Provide the [x, y] coordinate of the cell's center where the given text is located.  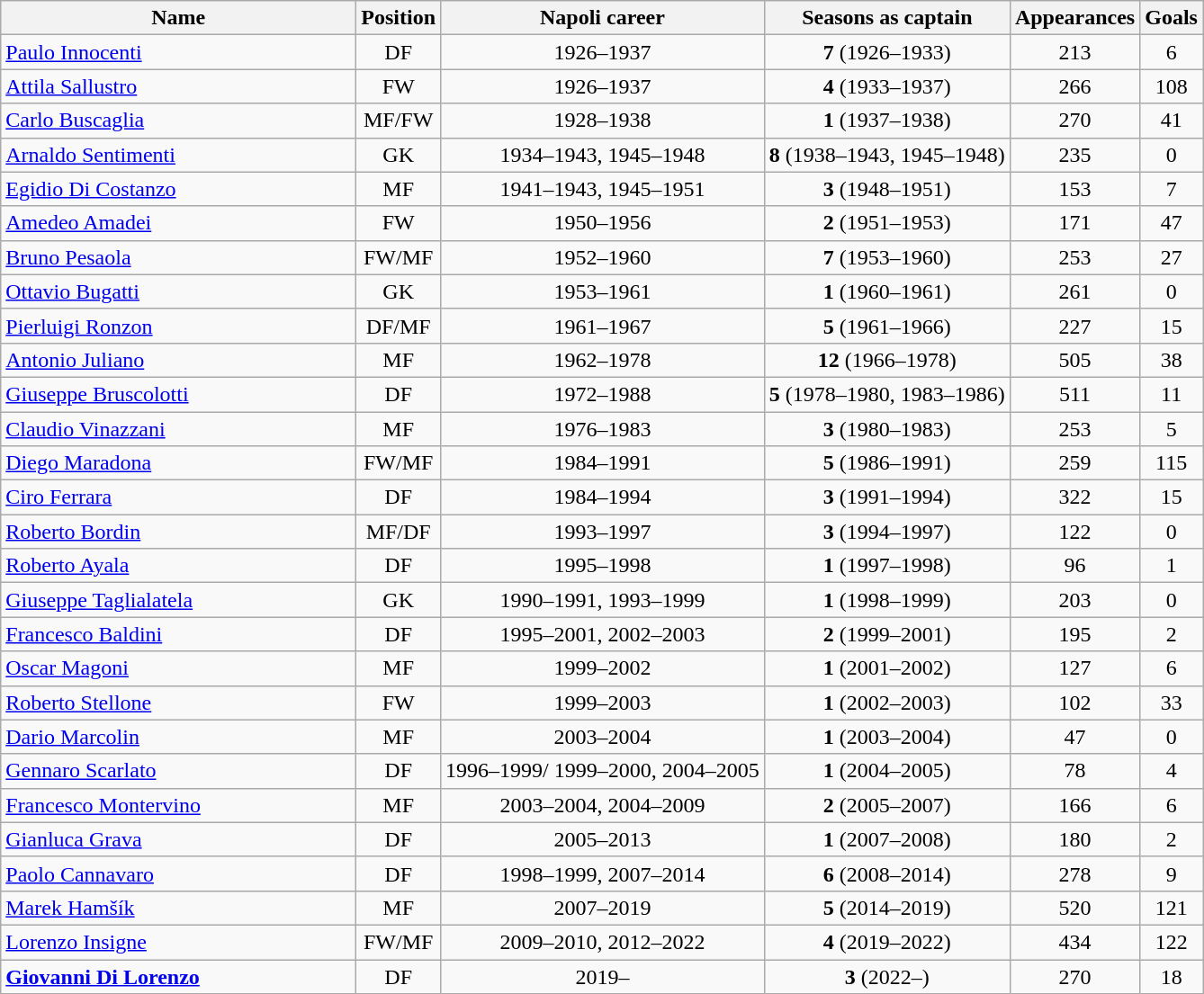
2007–2019 [603, 908]
1996–1999/ 1999–2000, 2004–2005 [603, 771]
108 [1172, 86]
Roberto Ayala [178, 566]
11 [1172, 394]
Francesco Montervino [178, 805]
227 [1074, 326]
MF/FW [399, 121]
1962–1978 [603, 360]
Giovanni Di Lorenzo [178, 976]
5 (2014–2019) [887, 908]
DF/MF [399, 326]
Paulo Innocenti [178, 52]
4 (2019–2022) [887, 942]
2003–2004 [603, 737]
3 (1980–1983) [887, 429]
115 [1172, 463]
41 [1172, 121]
322 [1074, 497]
Napoli career [603, 18]
1 (2001–2002) [887, 668]
4 [1172, 771]
Name [178, 18]
96 [1074, 566]
1995–1998 [603, 566]
33 [1172, 703]
9 [1172, 873]
Claudio Vinazzani [178, 429]
18 [1172, 976]
Ciro Ferrara [178, 497]
1984–1991 [603, 463]
Diego Maradona [178, 463]
2003–2004, 2004–2009 [603, 805]
195 [1074, 634]
2 (2005–2007) [887, 805]
1 [1172, 566]
127 [1074, 668]
1984–1994 [603, 497]
Seasons as captain [887, 18]
Position [399, 18]
1950–1956 [603, 223]
1934–1943, 1945–1948 [603, 155]
Roberto Stellone [178, 703]
Antonio Juliano [178, 360]
2005–2013 [603, 839]
1953–1961 [603, 291]
4 (1933–1937) [887, 86]
Goals [1172, 18]
1 (2002–2003) [887, 703]
38 [1172, 360]
2 (1951–1953) [887, 223]
Pierluigi Ronzon [178, 326]
520 [1074, 908]
Gennaro Scarlato [178, 771]
213 [1074, 52]
Giuseppe Bruscolotti [178, 394]
511 [1074, 394]
5 (1986–1991) [887, 463]
1961–1967 [603, 326]
1 (2004–2005) [887, 771]
1952–1960 [603, 257]
1972–1988 [603, 394]
1998–1999, 2007–2014 [603, 873]
1941–1943, 1945–1951 [603, 189]
Giuseppe Taglialatela [178, 600]
180 [1074, 839]
2 (1999–2001) [887, 634]
1 (2007–2008) [887, 839]
121 [1172, 908]
Arnaldo Sentimenti [178, 155]
2019– [603, 976]
Amedeo Amadei [178, 223]
Carlo Buscaglia [178, 121]
1 (2003–2004) [887, 737]
Francesco Baldini [178, 634]
Paolo Cannavaro [178, 873]
78 [1074, 771]
Roberto Bordin [178, 532]
1928–1938 [603, 121]
6 (2008–2014) [887, 873]
259 [1074, 463]
12 (1966–1978) [887, 360]
102 [1074, 703]
5 [1172, 429]
Lorenzo Insigne [178, 942]
1 (1937–1938) [887, 121]
8 (1938–1943, 1945–1948) [887, 155]
5 (1978–1980, 1983–1986) [887, 394]
261 [1074, 291]
434 [1074, 942]
1999–2003 [603, 703]
1 (1960–1961) [887, 291]
Oscar Magoni [178, 668]
Attila Sallustro [178, 86]
1976–1983 [603, 429]
7 (1926–1933) [887, 52]
Egidio Di Costanzo [178, 189]
Gianluca Grava [178, 839]
Bruno Pesaola [178, 257]
3 (2022–) [887, 976]
203 [1074, 600]
Appearances [1074, 18]
153 [1074, 189]
505 [1074, 360]
278 [1074, 873]
5 (1961–1966) [887, 326]
3 (1948–1951) [887, 189]
27 [1172, 257]
1990–1991, 1993–1999 [603, 600]
266 [1074, 86]
1 (1998–1999) [887, 600]
3 (1991–1994) [887, 497]
1995–2001, 2002–2003 [603, 634]
3 (1994–1997) [887, 532]
2009–2010, 2012–2022 [603, 942]
7 (1953–1960) [887, 257]
1999–2002 [603, 668]
235 [1074, 155]
171 [1074, 223]
MF/DF [399, 532]
166 [1074, 805]
7 [1172, 189]
1 (1997–1998) [887, 566]
Dario Marcolin [178, 737]
Marek Hamšík [178, 908]
Ottavio Bugatti [178, 291]
1993–1997 [603, 532]
